Scan for the cell matching the given text and deliver its (X, Y) coordinate at center. 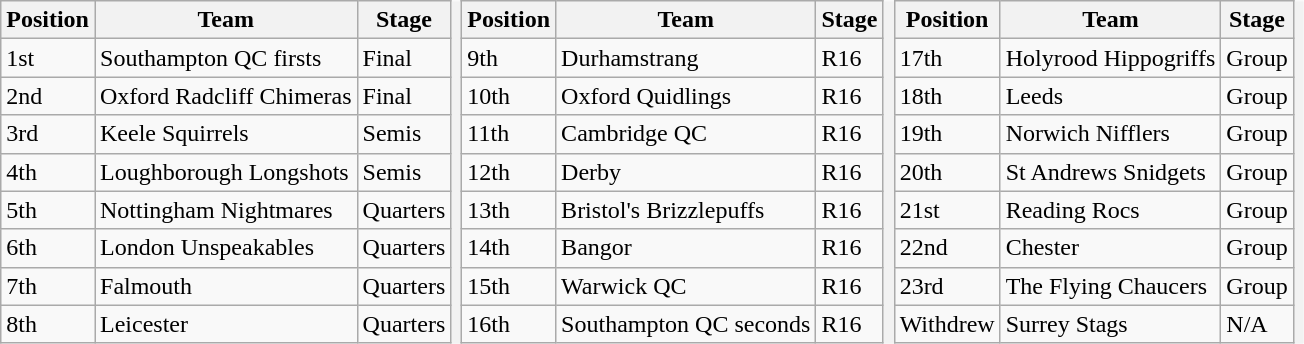
Norwich Nifflers (1110, 134)
Bangor (686, 248)
Holyrood Hippogriffs (1110, 58)
13th (509, 210)
1st (48, 58)
Nottingham Nightmares (226, 210)
London Unspeakables (226, 248)
Leicester (226, 324)
Chester (1110, 248)
Southampton QC firsts (226, 58)
19th (947, 134)
12th (509, 172)
N/A (1257, 324)
17th (947, 58)
Oxford Quidlings (686, 96)
10th (509, 96)
5th (48, 210)
Warwick QC (686, 286)
11th (509, 134)
14th (509, 248)
21st (947, 210)
St Andrews Snidgets (1110, 172)
6th (48, 248)
20th (947, 172)
Loughborough Longshots (226, 172)
Cambridge QC (686, 134)
15th (509, 286)
Surrey Stags (1110, 324)
23rd (947, 286)
8th (48, 324)
The Flying Chaucers (1110, 286)
Leeds (1110, 96)
7th (48, 286)
Withdrew (947, 324)
16th (509, 324)
Derby (686, 172)
Oxford Radcliff Chimeras (226, 96)
3rd (48, 134)
9th (509, 58)
Durhamstrang (686, 58)
Bristol's Brizzlepuffs (686, 210)
18th (947, 96)
Southampton QC seconds (686, 324)
Falmouth (226, 286)
4th (48, 172)
2nd (48, 96)
Keele Squirrels (226, 134)
Reading Rocs (1110, 210)
22nd (947, 248)
